Scan for the cell matching the given text and deliver its (X, Y) coordinate at center. 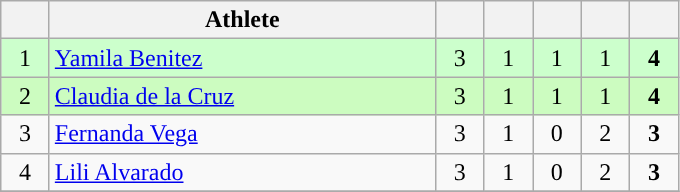
Yamila Benitez (242, 58)
Lili Alvarado (242, 172)
Claudia de la Cruz (242, 96)
Fernanda Vega (242, 134)
Athlete (242, 20)
